Determine the (x, y) coordinate at the center of the cell enclosing the given text.  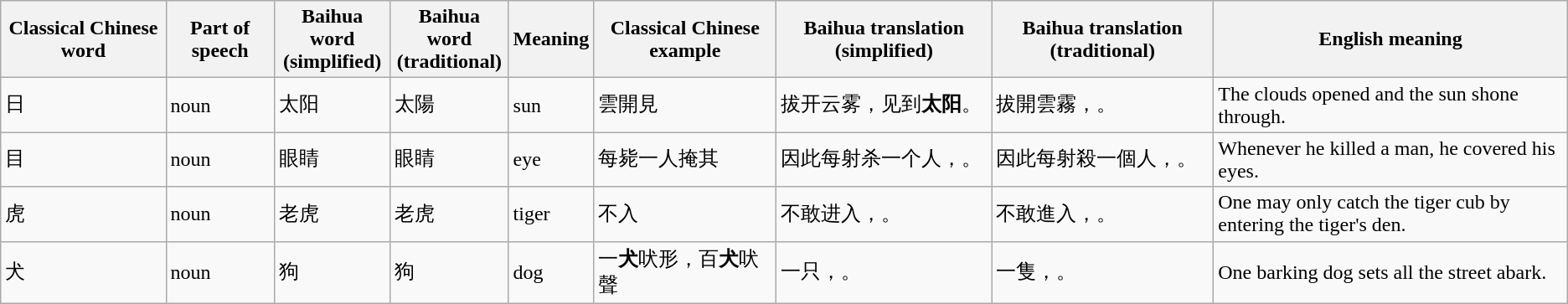
Part of speech (219, 39)
Meaning (551, 39)
English meaning (1390, 39)
dog (551, 272)
Baihua translation (traditional) (1102, 39)
不敢进入，。 (885, 214)
Baihua word(simplified) (332, 39)
每毙一人掩其 (685, 159)
雲開見 (685, 106)
tiger (551, 214)
Classical Chinese example (685, 39)
拔开云雾，见到太阳。 (885, 106)
One may only catch the tiger cub by entering the tiger's den. (1390, 214)
Whenever he killed a man, he covered his eyes. (1390, 159)
一隻，。 (1102, 272)
拔開雲霧，。 (1102, 106)
因此每射杀一个人，。 (885, 159)
不敢進入，。 (1102, 214)
Baihua translation (simplified) (885, 39)
一犬吠形，百犬吠聲 (685, 272)
虎 (84, 214)
太阳 (332, 106)
因此每射殺一個人，。 (1102, 159)
Classical Chinese word (84, 39)
The clouds opened and the sun shone through. (1390, 106)
犬 (84, 272)
One barking dog sets all the street abark. (1390, 272)
sun (551, 106)
一只，。 (885, 272)
目 (84, 159)
太陽 (449, 106)
日 (84, 106)
Baihua word(traditional) (449, 39)
eye (551, 159)
不入 (685, 214)
